Determine the [x, y] coordinate at the center of the cell enclosing the given text.  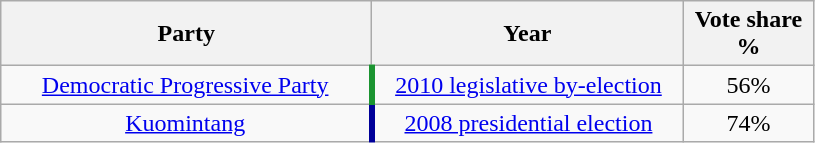
Year [528, 34]
Vote share % [748, 34]
Kuomintang [186, 123]
2008 presidential election [528, 123]
56% [748, 85]
Democratic Progressive Party [186, 85]
Party [186, 34]
2010 legislative by-election [528, 85]
74% [748, 123]
